Provide the (X, Y) coordinate of the cell's center where the given text is located.  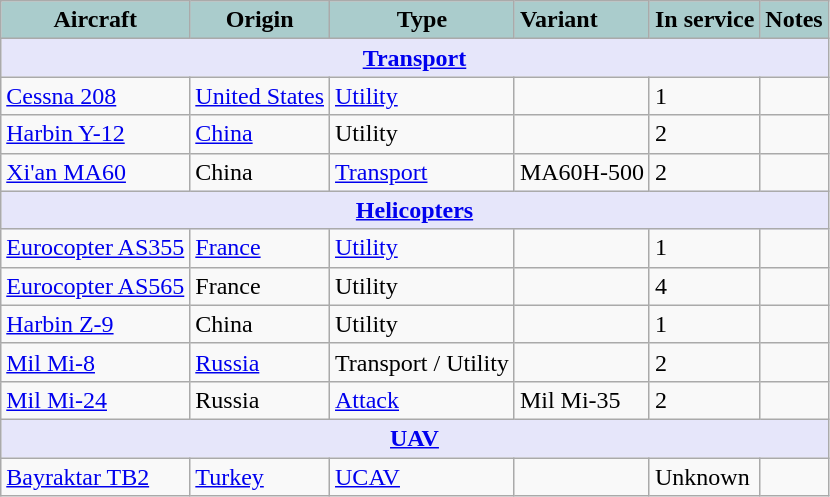
Variant (582, 20)
Origin (260, 20)
Mil Mi-35 (582, 400)
United States (260, 96)
Bayraktar TB2 (96, 477)
Xi'an MA60 (96, 172)
UAV (414, 438)
MA60H-500 (582, 172)
Unknown (704, 477)
Turkey (260, 477)
Mil Mi-8 (96, 362)
Eurocopter AS565 (96, 286)
Transport / Utility (422, 362)
Mil Mi-24 (96, 400)
Type (422, 20)
Attack (422, 400)
UCAV (422, 477)
4 (704, 286)
Harbin Z-9 (96, 324)
Cessna 208 (96, 96)
In service (704, 20)
Harbin Y-12 (96, 134)
Eurocopter AS355 (96, 248)
Helicopters (414, 210)
Notes (794, 20)
Aircraft (96, 20)
